Detect which cell encompasses the target text, then output its (X, Y) center coordinate. 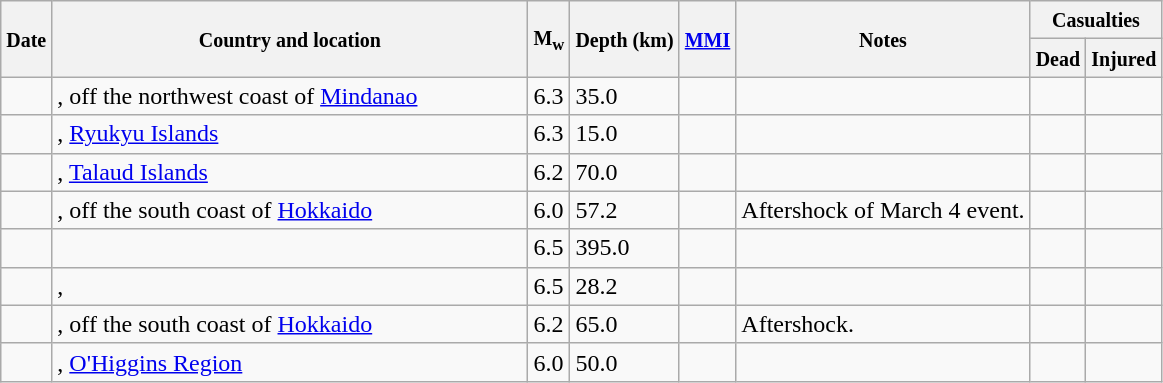
, (290, 286)
395.0 (624, 248)
Dead (1058, 58)
57.2 (624, 210)
Date (26, 39)
, Ryukyu Islands (290, 134)
70.0 (624, 172)
Aftershock of March 4 event. (883, 210)
Country and location (290, 39)
Depth (km) (624, 39)
MMI (708, 39)
65.0 (624, 324)
Injured (1124, 58)
35.0 (624, 96)
Aftershock. (883, 324)
, Talaud Islands (290, 172)
28.2 (624, 286)
Mw (549, 39)
Notes (883, 39)
Casualties (1096, 20)
, off the northwest coast of Mindanao (290, 96)
15.0 (624, 134)
50.0 (624, 362)
, O'Higgins Region (290, 362)
